Find where the given text appears and provide that cell's center as (x, y) coordinate. 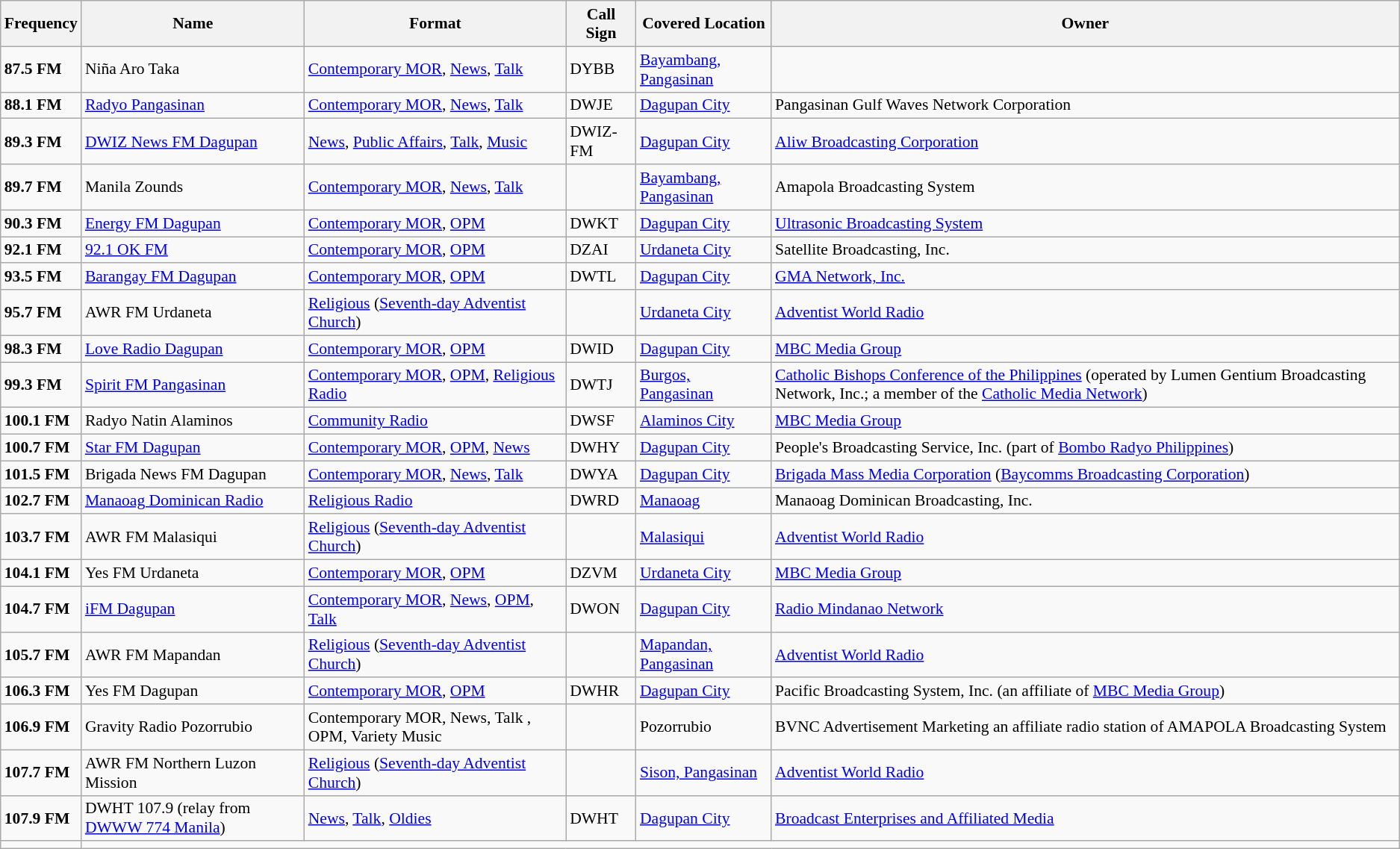
107.9 FM (41, 818)
Format (435, 24)
Brigada Mass Media Corporation (Baycomms Broadcasting Corporation) (1086, 474)
Pangasinan Gulf Waves Network Corporation (1086, 105)
DZAI (601, 250)
News, Public Affairs, Talk, Music (435, 142)
Yes FM Urdaneta (193, 573)
Owner (1086, 24)
Alaminos City (703, 421)
103.7 FM (41, 538)
100.1 FM (41, 421)
GMA Network, Inc. (1086, 277)
Radyo Pangasinan (193, 105)
90.3 FM (41, 223)
DZVM (601, 573)
People's Broadcasting Service, Inc. (part of Bombo Radyo Philippines) (1086, 448)
Contemporary MOR, News, OPM, Talk (435, 609)
107.7 FM (41, 772)
Contemporary MOR, OPM, Religious Radio (435, 385)
Pacific Broadcasting System, Inc. (an affiliate of MBC Media Group) (1086, 691)
88.1 FM (41, 105)
Call Sign (601, 24)
Contemporary MOR, News, Talk , OPM, Variety Music (435, 727)
92.1 OK FM (193, 250)
Frequency (41, 24)
News, Talk, Oldies (435, 818)
98.3 FM (41, 349)
Pozorrubio (703, 727)
Manaoag Dominican Radio (193, 501)
Mapandan, Pangasinan (703, 654)
DWYA (601, 474)
Sison, Pangasinan (703, 772)
105.7 FM (41, 654)
DWKT (601, 223)
101.5 FM (41, 474)
Catholic Bishops Conference of the Philippines (operated by Lumen Gentium Broadcasting Network, Inc.; a member of the Catholic Media Network) (1086, 385)
Community Radio (435, 421)
DWHY (601, 448)
Niña Aro Taka (193, 69)
BVNC Advertisement Marketing an affiliate radio station of AMAPOLA Broadcasting System (1086, 727)
Manaoag Dominican Broadcasting, Inc. (1086, 501)
100.7 FM (41, 448)
DWON (601, 609)
Aliw Broadcasting Corporation (1086, 142)
DWIZ News FM Dagupan (193, 142)
92.1 FM (41, 250)
102.7 FM (41, 501)
Manaoag (703, 501)
104.1 FM (41, 573)
99.3 FM (41, 385)
iFM Dagupan (193, 609)
DWHR (601, 691)
Broadcast Enterprises and Affiliated Media (1086, 818)
106.9 FM (41, 727)
Manila Zounds (193, 187)
DWHT 107.9 (relay from DWWW 774 Manila) (193, 818)
Radyo Natin Alaminos (193, 421)
Burgos, Pangasinan (703, 385)
DWRD (601, 501)
89.3 FM (41, 142)
DWTL (601, 277)
AWR FM Northern Luzon Mission (193, 772)
87.5 FM (41, 69)
89.7 FM (41, 187)
DYBB (601, 69)
DWID (601, 349)
Religious Radio (435, 501)
Amapola Broadcasting System (1086, 187)
Yes FM Dagupan (193, 691)
106.3 FM (41, 691)
Contemporary MOR, OPM, News (435, 448)
Malasiqui (703, 538)
Brigada News FM Dagupan (193, 474)
Love Radio Dagupan (193, 349)
Spirit FM Pangasinan (193, 385)
Covered Location (703, 24)
Ultrasonic Broadcasting System (1086, 223)
Name (193, 24)
DWJE (601, 105)
Star FM Dagupan (193, 448)
93.5 FM (41, 277)
104.7 FM (41, 609)
AWR FM Mapandan (193, 654)
Energy FM Dagupan (193, 223)
DWIZ-FM (601, 142)
AWR FM Urdaneta (193, 312)
Barangay FM Dagupan (193, 277)
DWHT (601, 818)
Gravity Radio Pozorrubio (193, 727)
DWSF (601, 421)
Satellite Broadcasting, Inc. (1086, 250)
AWR FM Malasiqui (193, 538)
DWTJ (601, 385)
Radio Mindanao Network (1086, 609)
95.7 FM (41, 312)
